Return [X, Y] of the center of cell containing provided text 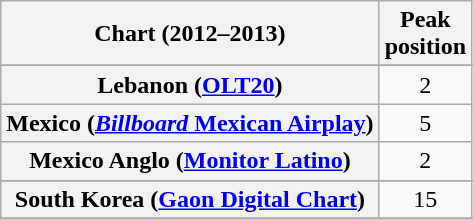
Mexico (Billboard Mexican Airplay) [190, 123]
15 [425, 199]
Chart (2012–2013) [190, 34]
Peakposition [425, 34]
Mexico Anglo (Monitor Latino) [190, 161]
South Korea (Gaon Digital Chart) [190, 199]
5 [425, 123]
Lebanon (OLT20) [190, 85]
